Identify which cell holds the provided text, then report its [x, y] central coordinate. 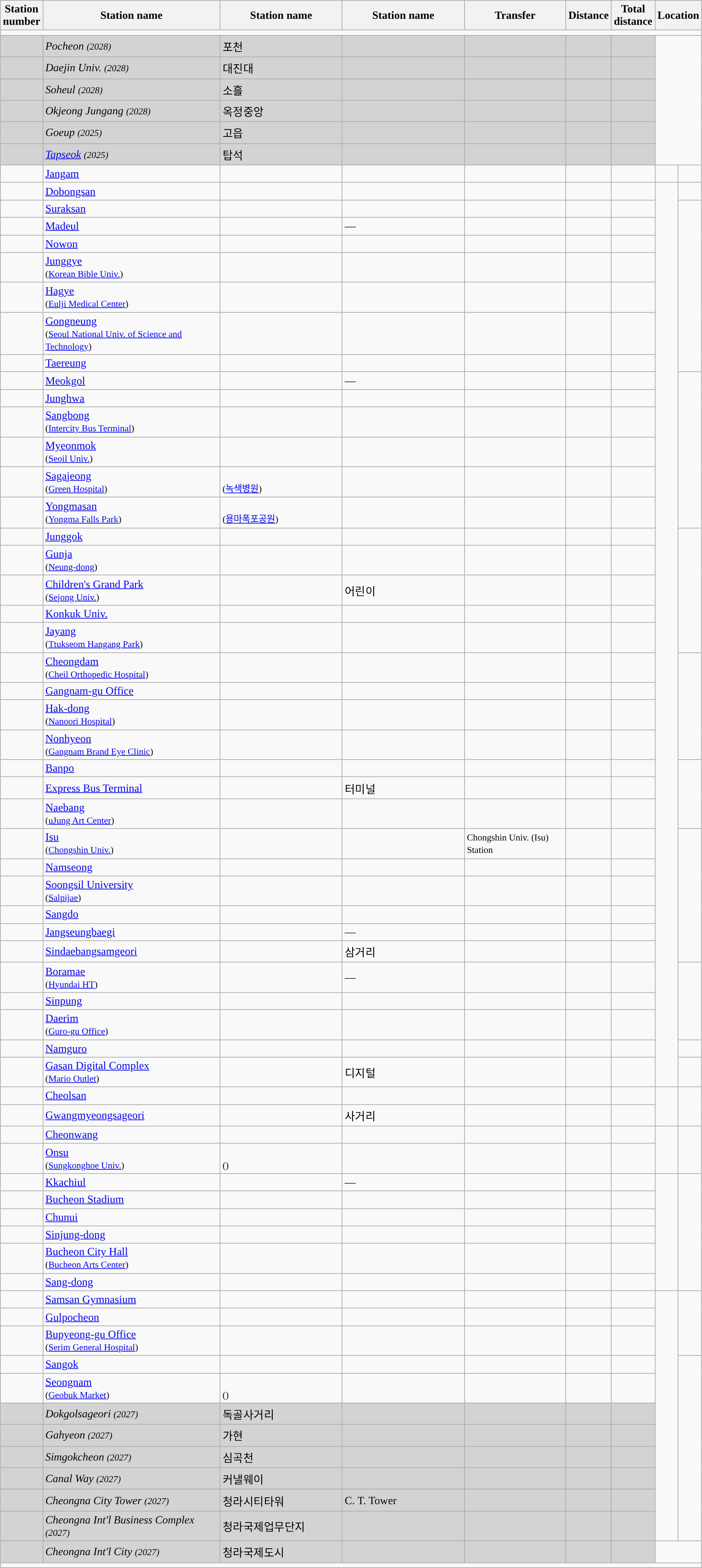
Sangdo [131, 914]
Sinjung-dong [131, 1235]
Taereung [131, 363]
청라국제도시 [281, 1551]
Location [679, 16]
터미널 [403, 788]
Chongshin Univ. (Isu) Station [515, 843]
탑석 [281, 154]
(용마폭포공원) [281, 513]
Isu (Chongshin Univ.) [131, 843]
독골사거리 [281, 1414]
Gulpocheon [131, 1317]
청라시티타워 [281, 1500]
옥정중앙 [281, 111]
Tapseok (2025) [131, 154]
Suraksan [131, 209]
Sangok [131, 1364]
Myeonmok (Seoil Univ.) [131, 452]
커낼웨이 [281, 1479]
Seongnam (Geobuk Market) [131, 1388]
Dokgolsageori (2027) [131, 1414]
Okjeong Jungang (2028) [131, 111]
Boramae (Hyundai HT) [131, 977]
Transfer [515, 16]
사거리 [403, 1115]
Gangnam-gu Office [131, 691]
Naebang (uJung Art Center) [131, 814]
Soheul (2028) [131, 89]
Cheongna Int'l Business Complex (2027) [131, 1526]
Daerim (Guro-gu Office) [131, 1024]
Dobongsan [131, 191]
심곡천 [281, 1457]
Hak-dong (Nanoori Hospital) [131, 715]
Bucheon Stadium [131, 1200]
(녹색병원) [281, 482]
Cheongdam (Cheil Orthopedic Hospital) [131, 667]
Kkachiul [131, 1182]
Stationnumber [22, 16]
Pocheon (2028) [131, 46]
Cheonwang [131, 1135]
Sindaebangsamgeori [131, 952]
Onsu (Sungkonghoe Univ.) [131, 1158]
Totaldistance [633, 16]
Express Bus Terminal [131, 788]
Gahyeon (2027) [131, 1436]
Madeul [131, 226]
Soongsil University (Salpijae) [131, 891]
포천 [281, 46]
Nonhyeon (Gangnam Brand Eye Clinic) [131, 745]
청라국제업무단지 [281, 1526]
Jayang (Ttukseom Hangang Park) [131, 637]
Konkuk Univ. [131, 614]
Sangbong (Intercity Bus Terminal) [131, 422]
Junggok [131, 536]
Canal Way (2027) [131, 1479]
Yongmasan(Yongma Falls Park) [131, 513]
Cheongna Int'l City (2027) [131, 1551]
Junggye (Korean Bible Univ.) [131, 267]
Chunui [131, 1217]
Bucheon City Hall (Bucheon Arts Center) [131, 1258]
Goeup (2025) [131, 132]
C. T. Tower [403, 1500]
Distance [589, 16]
Gasan Digital Complex (Mario Outlet) [131, 1072]
소흘 [281, 89]
Jangam [131, 174]
Cheolsan [131, 1096]
Gwangmyeongsageori [131, 1115]
대진대 [281, 68]
Meokgol [131, 381]
Children's Grand Park (Sejong Univ.) [131, 590]
Gunja (Neung-dong) [131, 560]
어린이 [403, 590]
고읍 [281, 132]
Banpo [131, 768]
Samsan Gymnasium [131, 1299]
Sagajeong (Green Hospital) [131, 482]
Cheongna City Tower (2027) [131, 1500]
디지털 [403, 1072]
Gongneung (Seoul National Univ. of Science and Technology) [131, 333]
Simgokcheon (2027) [131, 1457]
Nowon [131, 244]
Junghwa [131, 398]
Bupyeong-gu Office (Serim General Hospital) [131, 1340]
Namseong [131, 867]
Daejin Univ. (2028) [131, 68]
Namguro [131, 1049]
Jangseungbaegi [131, 932]
삼거리 [403, 952]
Hagye (Eulji Medical Center) [131, 298]
Sang-dong [131, 1282]
Sinpung [131, 1001]
가현 [281, 1436]
